Return (X, Y) of the center of cell containing provided text 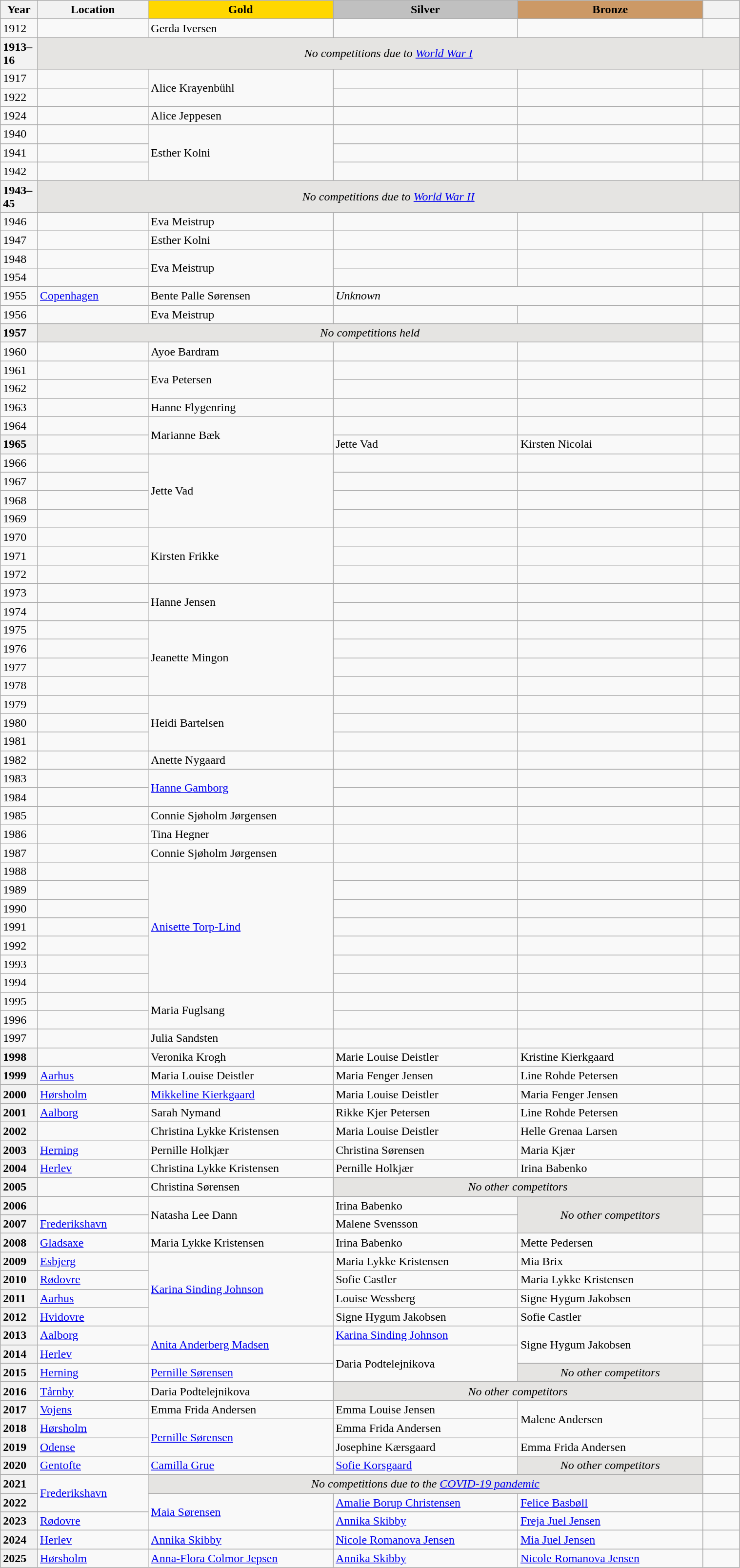
1968 (19, 500)
1990 (19, 909)
Emma Louise Jensen (425, 1409)
2013 (19, 1335)
2012 (19, 1317)
Kirsten Frikke (241, 556)
1974 (19, 612)
2022 (19, 1503)
Bente Palle Sørensen (241, 296)
1989 (19, 890)
2016 (19, 1391)
1977 (19, 667)
1988 (19, 872)
2019 (19, 1447)
Freja Juel Jensen (610, 1521)
Amalie Borup Christensen (425, 1503)
2023 (19, 1521)
1965 (19, 444)
Jeanette Mingon (241, 658)
Silver (425, 10)
2025 (19, 1558)
No competitions due to the COVID-19 pandemic (425, 1484)
1946 (19, 221)
1976 (19, 649)
Tårnby (93, 1391)
Maria Kjær (610, 1150)
1924 (19, 116)
1969 (19, 518)
1955 (19, 296)
1993 (19, 964)
1966 (19, 463)
Hanne Gamborg (241, 788)
1912 (19, 28)
1963 (19, 407)
1960 (19, 352)
Alice Jeppesen (241, 116)
Sofie Korsgaard (425, 1466)
Anette Nygaard (241, 760)
1917 (19, 79)
1913–16 (19, 54)
Kristine Kierkgaard (610, 1057)
Alice Krayenbühl (241, 88)
Felice Basbøll (610, 1503)
1981 (19, 741)
2011 (19, 1298)
2017 (19, 1409)
2001 (19, 1112)
Unknown (518, 296)
2002 (19, 1131)
Year (19, 10)
1948 (19, 259)
Heidi Bartelsen (241, 723)
Julia Sandsten (241, 1038)
Malene Svensson (425, 1224)
1964 (19, 426)
1984 (19, 797)
2009 (19, 1261)
Copenhagen (93, 296)
1997 (19, 1038)
2007 (19, 1224)
1962 (19, 389)
Maia Sørensen (241, 1512)
1961 (19, 370)
1967 (19, 481)
1979 (19, 704)
1992 (19, 946)
1980 (19, 723)
1994 (19, 983)
1971 (19, 556)
Odense (93, 1447)
Hanne Jensen (241, 602)
Natasha Lee Dann (241, 1215)
1942 (19, 171)
Anisette Torp-Lind (241, 927)
1941 (19, 153)
Eva Petersen (241, 379)
2020 (19, 1466)
2014 (19, 1354)
Gerda Iversen (241, 28)
1970 (19, 537)
2018 (19, 1428)
1947 (19, 240)
Mia Juel Jensen (610, 1540)
Vojens (93, 1409)
2010 (19, 1280)
1943–45 (19, 196)
1998 (19, 1057)
1956 (19, 315)
2005 (19, 1187)
Louise Wessberg (425, 1298)
Bronze (610, 10)
Mia Brix (610, 1261)
1986 (19, 834)
2008 (19, 1243)
Marianne Bæk (241, 435)
Hanne Flygenring (241, 407)
Sarah Nymand (241, 1112)
1991 (19, 927)
2021 (19, 1484)
1975 (19, 630)
1987 (19, 853)
1983 (19, 778)
1978 (19, 686)
No competitions due to World War II (388, 196)
Location (93, 10)
No competitions due to World War I (388, 54)
1940 (19, 134)
1982 (19, 760)
1973 (19, 593)
1999 (19, 1075)
1972 (19, 575)
1985 (19, 815)
2000 (19, 1094)
2015 (19, 1372)
Esbjerg (93, 1261)
Rikke Kjer Petersen (425, 1112)
Maria Fuglsang (241, 1011)
1957 (19, 333)
Malene Andersen (610, 1419)
Camilla Grue (241, 1466)
2003 (19, 1150)
Marie Louise Deistler (425, 1057)
Veronika Krogh (241, 1057)
2006 (19, 1206)
2024 (19, 1540)
Anna-Flora Colmor Jepsen (241, 1558)
1922 (19, 97)
1996 (19, 1020)
Kirsten Nicolai (610, 444)
Anita Anderberg Madsen (241, 1345)
Josephine Kærsgaard (425, 1447)
Hvidovre (93, 1317)
No competitions held (370, 333)
1995 (19, 1001)
Tina Hegner (241, 834)
2004 (19, 1169)
1954 (19, 278)
Helle Grenaa Larsen (610, 1131)
Gentofte (93, 1466)
Gladsaxe (93, 1243)
Gold (241, 10)
Mette Pedersen (610, 1243)
Ayoe Bardram (241, 352)
Mikkeline Kierkgaard (241, 1094)
